Identify which cell holds the provided text, then report its [X, Y] central coordinate. 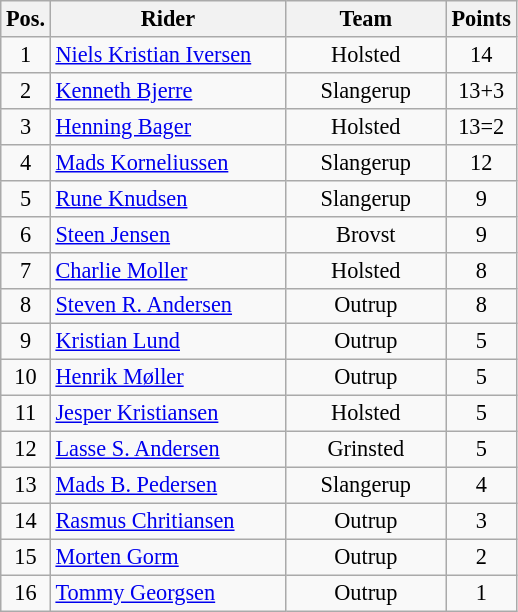
Charlie Moller [168, 270]
Steen Jensen [168, 234]
Henrik Møller [168, 378]
Team [366, 19]
15 [26, 557]
Rider [168, 19]
Jesper Kristiansen [168, 414]
Grinsted [366, 450]
Morten Gorm [168, 557]
Rune Knudsen [168, 198]
Rasmus Chritiansen [168, 521]
Points [481, 19]
Brovst [366, 234]
Steven R. Andersen [168, 306]
10 [26, 378]
7 [26, 270]
13+3 [481, 90]
Henning Bager [168, 126]
Pos. [26, 19]
Lasse S. Andersen [168, 450]
13 [26, 485]
11 [26, 414]
Mads Korneliussen [168, 162]
6 [26, 234]
13=2 [481, 126]
Tommy Georgsen [168, 593]
Kenneth Bjerre [168, 90]
Mads B. Pedersen [168, 485]
Kristian Lund [168, 342]
Niels Kristian Iversen [168, 55]
16 [26, 593]
